Return [X, Y] of the center of cell containing provided text 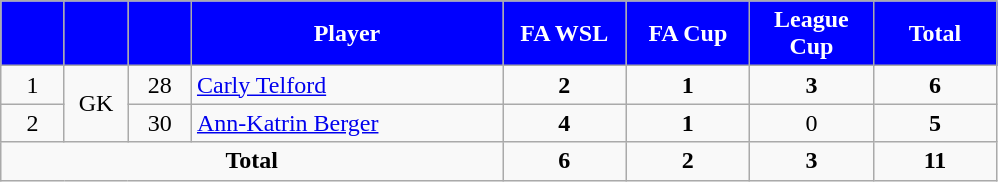
League Cup [812, 34]
Player [346, 34]
0 [812, 123]
Carly Telford [346, 85]
Ann-Katrin Berger [346, 123]
11 [935, 161]
30 [160, 123]
FA WSL [564, 34]
28 [160, 85]
GK [96, 104]
FA Cup [688, 34]
5 [935, 123]
4 [564, 123]
